Pinpoint the cell where the given text exists, returning its (X, Y) midpoint coordinate. 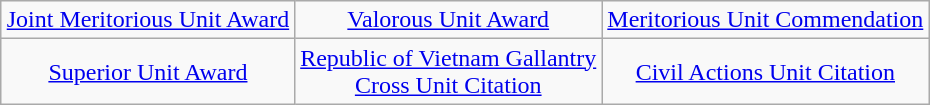
Meritorious Unit Commendation (766, 20)
Superior Unit Award (148, 72)
Civil Actions Unit Citation (766, 72)
Valorous Unit Award (448, 20)
Republic of Vietnam GallantryCross Unit Citation (448, 72)
Joint Meritorious Unit Award (148, 20)
